Identify which cell holds the provided text, then report its (X, Y) central coordinate. 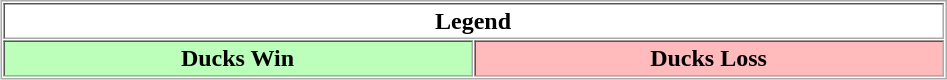
Ducks Loss (709, 58)
Ducks Win (238, 58)
Legend (473, 21)
